Locate the cell with the specified text and output its (x, y) center coordinate. 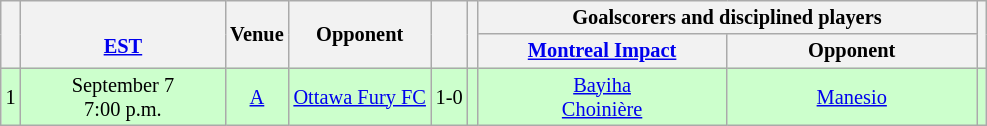
1-0 (450, 97)
1 (11, 97)
EST (124, 34)
September 77:00 p.m. (124, 97)
Venue (256, 34)
Montreal Impact (602, 51)
Manesio (852, 97)
Goalscorers and disciplined players (726, 17)
Bayiha Choinière (602, 97)
Ottawa Fury FC (360, 97)
A (256, 97)
